Detect which cell encompasses the target text, then output its (X, Y) center coordinate. 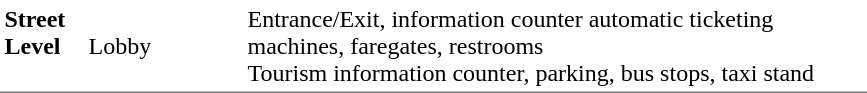
Lobby (164, 46)
Street Level (42, 46)
Entrance/Exit, information counter automatic ticketing machines, faregates, restroomsTourism information counter, parking, bus stops, taxi stand (555, 46)
